Provide the (X, Y) coordinate of the cell's center where the given text is located.  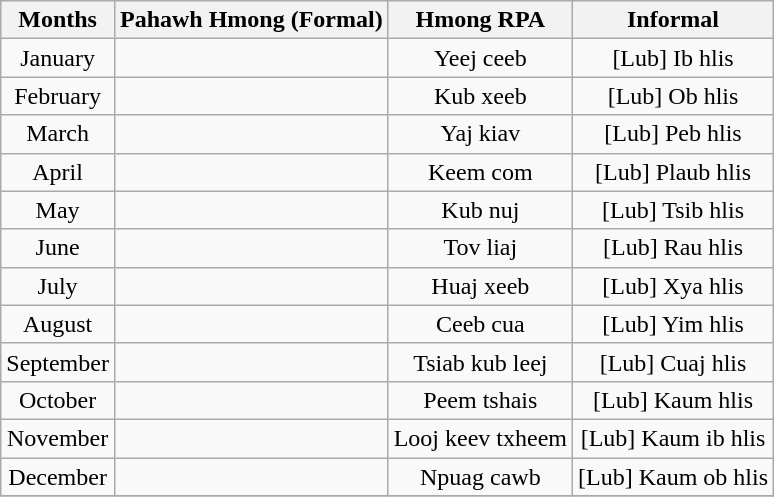
August (58, 324)
[Lub] Cuaj hlis (674, 362)
Hmong RPA (480, 20)
Months (58, 20)
Peem tshais (480, 400)
January (58, 58)
June (58, 248)
Looj keev txheem (480, 438)
July (58, 286)
Yaj kiav (480, 134)
October (58, 400)
Ceeb cua (480, 324)
December (58, 477)
[Lub] Yim hlis (674, 324)
Tov liaj (480, 248)
April (58, 172)
[Lub] Kaum ib hlis (674, 438)
[Lub] Tsib hlis (674, 210)
[Lub] Peb hlis (674, 134)
Tsiab kub leej (480, 362)
[Lub] Ib hlis (674, 58)
Kub nuj (480, 210)
Yeej ceeb (480, 58)
Informal (674, 20)
Huaj xeeb (480, 286)
[Lub] Ob hlis (674, 96)
November (58, 438)
Keem com (480, 172)
March (58, 134)
Npuag cawb (480, 477)
[Lub] Rau hlis (674, 248)
May (58, 210)
Kub xeeb (480, 96)
[Lub] Xya hlis (674, 286)
[Lub] Kaum ob hlis (674, 477)
[Lub] Plaub hlis (674, 172)
February (58, 96)
September (58, 362)
Pahawh Hmong (Formal) (251, 20)
[Lub] Kaum hlis (674, 400)
